Provide the [x, y] coordinate of the cell's center where the given text is located.  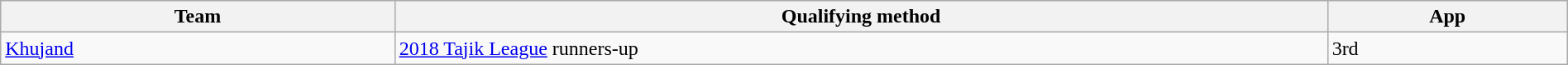
Khujand [198, 48]
Team [198, 17]
App [1447, 17]
3rd [1447, 48]
Qualifying method [861, 17]
2018 Tajik League runners-up [861, 48]
